Extract the [X, Y] coordinate from the center of the cell holding the provided text.  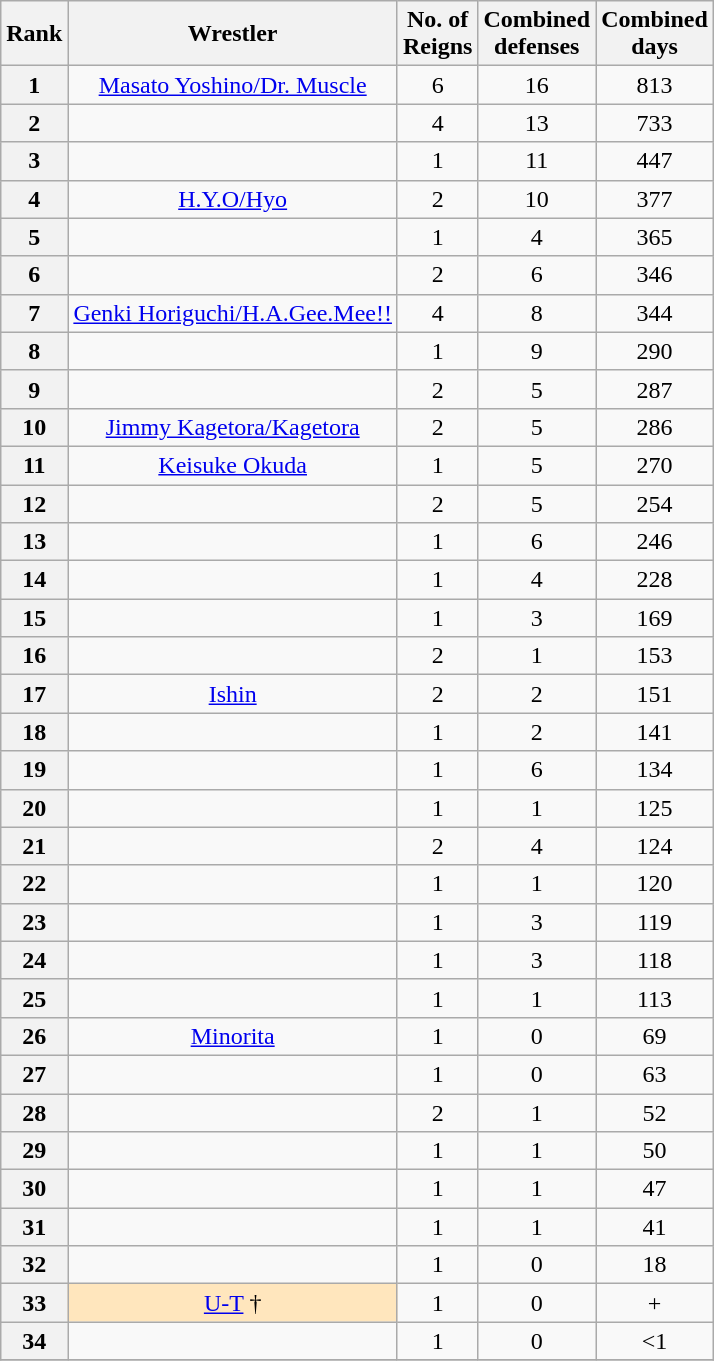
246 [655, 542]
Genki Horiguchi/H.A.Gee.Mee!! [233, 313]
Minorita [233, 1036]
270 [655, 465]
153 [655, 656]
151 [655, 694]
29 [34, 1151]
Combineddays [655, 34]
32 [34, 1265]
813 [655, 85]
365 [655, 237]
7 [34, 313]
+ [655, 1303]
134 [655, 770]
141 [655, 732]
346 [655, 275]
24 [34, 960]
344 [655, 313]
287 [655, 389]
28 [34, 1113]
Wrestler [233, 34]
21 [34, 846]
14 [34, 580]
12 [34, 503]
228 [655, 580]
34 [34, 1341]
125 [655, 808]
63 [655, 1074]
Ishin [233, 694]
447 [655, 161]
17 [34, 694]
Masato Yoshino/Dr. Muscle [233, 85]
120 [655, 884]
286 [655, 427]
Keisuke Okuda [233, 465]
377 [655, 199]
124 [655, 846]
33 [34, 1303]
26 [34, 1036]
No. ofReigns [437, 34]
Jimmy Kagetora/Kagetora [233, 427]
20 [34, 808]
47 [655, 1189]
H.Y.O/Hyo [233, 199]
113 [655, 998]
169 [655, 618]
119 [655, 922]
25 [34, 998]
U-T † [233, 1303]
31 [34, 1227]
30 [34, 1189]
41 [655, 1227]
15 [34, 618]
Combineddefenses [537, 34]
52 [655, 1113]
733 [655, 123]
50 [655, 1151]
<1 [655, 1341]
27 [34, 1074]
69 [655, 1036]
Rank [34, 34]
23 [34, 922]
19 [34, 770]
290 [655, 351]
22 [34, 884]
254 [655, 503]
118 [655, 960]
